Return (X, Y) of the center of cell containing provided text 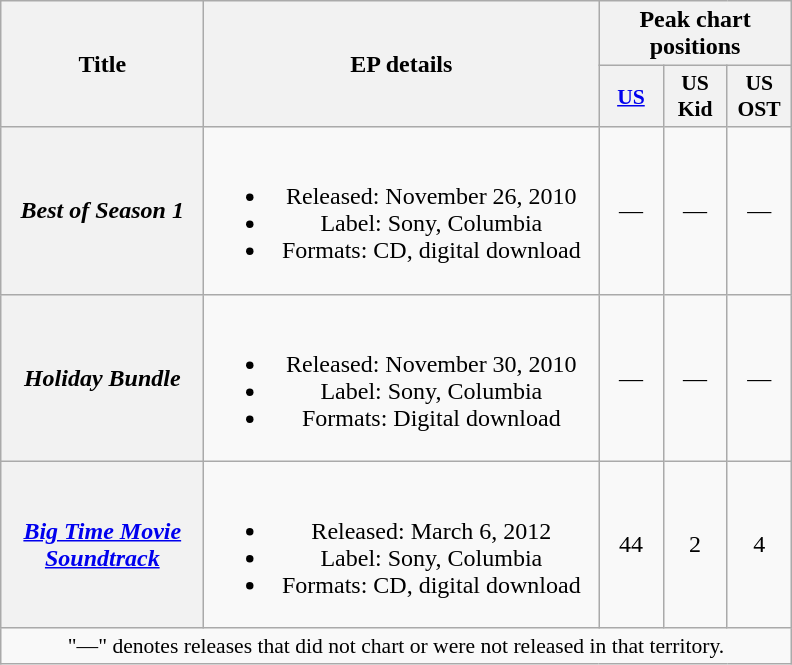
Title (102, 64)
USOST (759, 96)
Released: November 26, 2010Label: Sony, ColumbiaFormats: CD, digital download (402, 210)
Big Time Movie Soundtrack (102, 544)
"—" denotes releases that did not chart or were not released in that territory. (396, 646)
44 (631, 544)
USKid (695, 96)
2 (695, 544)
Released: November 30, 2010Label: Sony, ColumbiaFormats: Digital download (402, 378)
4 (759, 544)
EP details (402, 64)
Best of Season 1 (102, 210)
Holiday Bundle (102, 378)
Released: March 6, 2012Label: Sony, ColumbiaFormats: CD, digital download (402, 544)
US (631, 96)
Peak chart positions (695, 34)
